From the cell containing the given text, extract its center point as [x, y] coordinate. 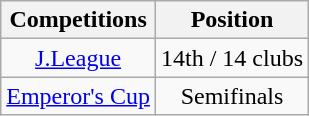
Position [232, 20]
Emperor's Cup [78, 96]
J.League [78, 58]
Competitions [78, 20]
14th / 14 clubs [232, 58]
Semifinals [232, 96]
